Output the [x, y] coordinate of the center of the cell containing the given text.  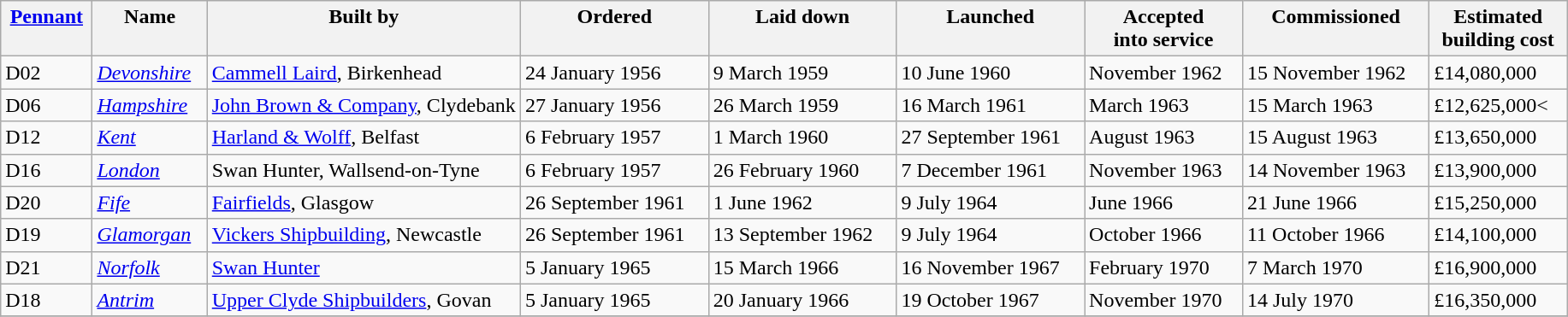
Norfolk [150, 267]
Launched [991, 29]
London [150, 170]
Acceptedinto service [1163, 29]
26 February 1960 [802, 170]
1 March 1960 [802, 138]
D18 [46, 300]
November 1970 [1163, 300]
June 1966 [1163, 203]
20 January 1966 [802, 300]
£14,080,000 [1499, 73]
Built by [364, 29]
Fairfields, Glasgow [364, 203]
Ordered [614, 29]
October 1966 [1163, 235]
1 June 1962 [802, 203]
August 1963 [1163, 138]
£13,650,000 [1499, 138]
D19 [46, 235]
16 March 1961 [991, 105]
D12 [46, 138]
16 November 1967 [991, 267]
D21 [46, 267]
26 March 1959 [802, 105]
15 August 1963 [1335, 138]
Cammell Laird, Birkenhead [364, 73]
9 March 1959 [802, 73]
27 September 1961 [991, 138]
Laid down [802, 29]
Swan Hunter [364, 267]
Kent [150, 138]
£15,250,000 [1499, 203]
19 October 1967 [991, 300]
Upper Clyde Shipbuilders, Govan [364, 300]
D02 [46, 73]
£16,900,000 [1499, 267]
Fife [150, 203]
November 1962 [1163, 73]
Commissioned [1335, 29]
Devonshire [150, 73]
15 March 1966 [802, 267]
February 1970 [1163, 267]
24 January 1956 [614, 73]
10 June 1960 [991, 73]
Glamorgan [150, 235]
7 December 1961 [991, 170]
Harland & Wolff, Belfast [364, 138]
D20 [46, 203]
£13,900,000 [1499, 170]
Estimatedbuilding cost [1499, 29]
Swan Hunter, Wallsend-on-Tyne [364, 170]
March 1963 [1163, 105]
15 November 1962 [1335, 73]
7 March 1970 [1335, 267]
Name [150, 29]
November 1963 [1163, 170]
Vickers Shipbuilding, Newcastle [364, 235]
21 June 1966 [1335, 203]
Hampshire [150, 105]
11 October 1966 [1335, 235]
D16 [46, 170]
Antrim [150, 300]
Pennant [46, 29]
John Brown & Company, Clydebank [364, 105]
27 January 1956 [614, 105]
13 September 1962 [802, 235]
14 November 1963 [1335, 170]
15 March 1963 [1335, 105]
£14,100,000 [1499, 235]
£16,350,000 [1499, 300]
£12,625,000< [1499, 105]
D06 [46, 105]
14 July 1970 [1335, 300]
